Find where the given text appears and provide that cell's center as [x, y] coordinate. 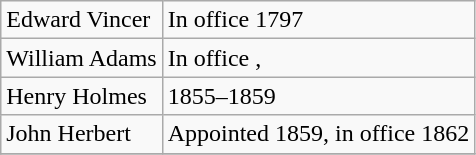
In office , [318, 58]
Henry Holmes [82, 96]
In office 1797 [318, 20]
Appointed 1859, in office 1862 [318, 134]
William Adams [82, 58]
Edward Vincer [82, 20]
John Herbert [82, 134]
1855–1859 [318, 96]
